From the cell containing the given text, extract its center point as [X, Y] coordinate. 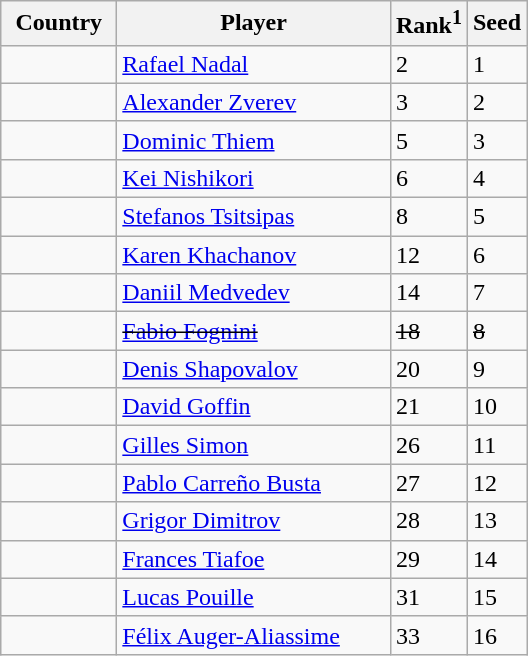
Grigor Dimitrov [254, 521]
28 [428, 521]
31 [428, 597]
16 [496, 635]
4 [496, 178]
Karen Khachanov [254, 255]
Daniil Medvedev [254, 293]
33 [428, 635]
21 [428, 407]
Pablo Carreño Busta [254, 483]
Country [59, 24]
10 [496, 407]
Alexander Zverev [254, 102]
David Goffin [254, 407]
Player [254, 24]
Rank1 [428, 24]
Stefanos Tsitsipas [254, 217]
Frances Tiafoe [254, 559]
11 [496, 445]
Rafael Nadal [254, 64]
1 [496, 64]
27 [428, 483]
Kei Nishikori [254, 178]
20 [428, 369]
Félix Auger-Aliassime [254, 635]
Dominic Thiem [254, 140]
Gilles Simon [254, 445]
15 [496, 597]
9 [496, 369]
29 [428, 559]
18 [428, 331]
Fabio Fognini [254, 331]
7 [496, 293]
Lucas Pouille [254, 597]
Seed [496, 24]
Denis Shapovalov [254, 369]
13 [496, 521]
26 [428, 445]
